Detect which cell encompasses the target text, then output its [X, Y] center coordinate. 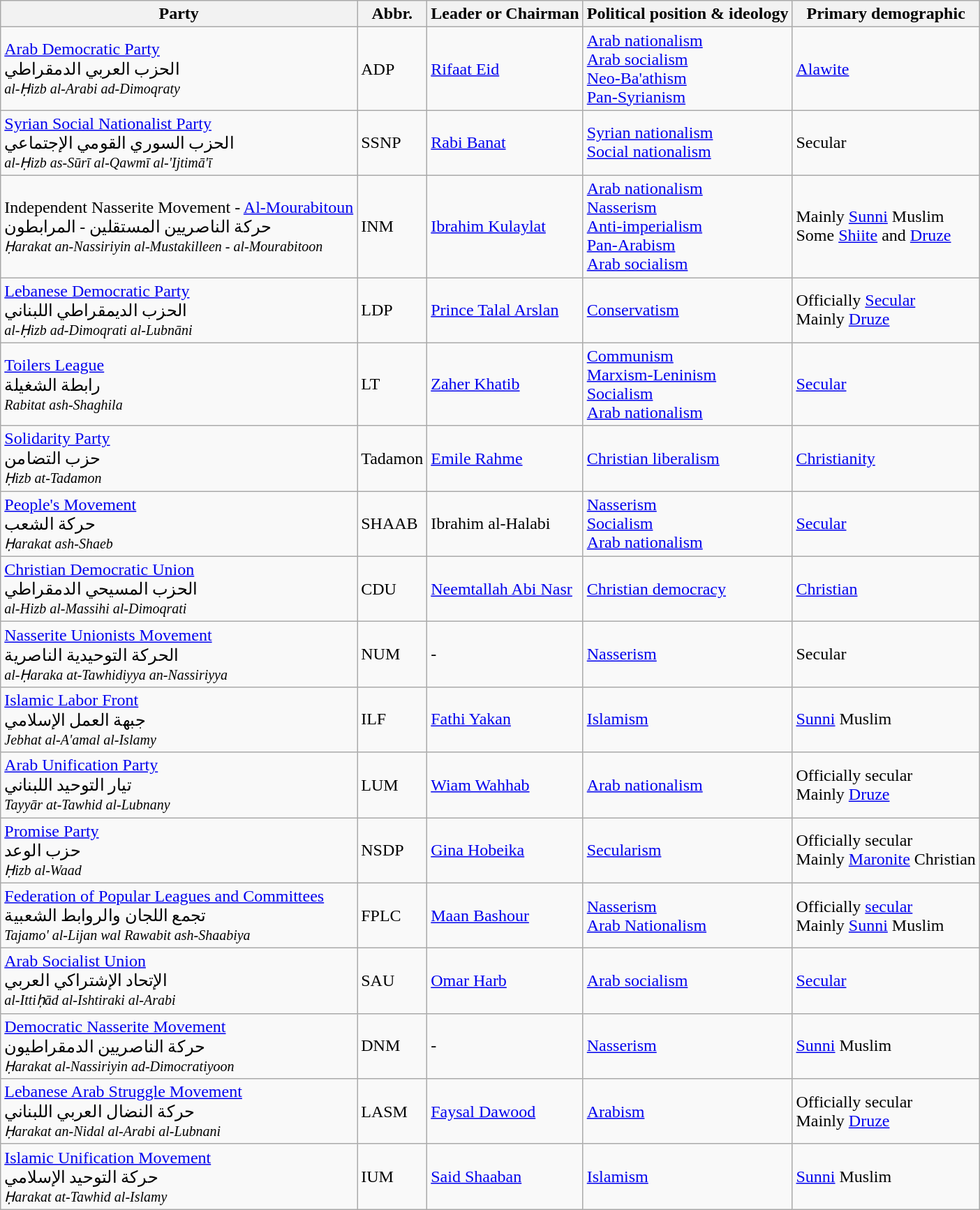
Conservatism [688, 311]
Arab Democratic Party الحزب العربي الدمقراطيal-Ḥizb al-Arabi ad-Dimoqraty [179, 68]
ADP [392, 68]
Prince Talal Arslan [505, 311]
Primary demographic [886, 14]
Islamic Labor Front جبهة العمل الإسلاميJebhat al-A'amal al-Islamy [179, 719]
Arab socialism [688, 981]
Officially secular Mainly Maronite Christian [886, 851]
Arab Socialist Union الإتحاد الإشتراكي العربيal-Ittiḥād al-Ishtiraki al-Arabi [179, 981]
Emile Rahme [505, 458]
Maan Bashour [505, 916]
Islamic Unification Movement حركة التوحيد الإسلاميḤarakat at-Tawhid al-Islamy [179, 1177]
SSNP [392, 143]
Arab nationalismArab socialismNeo-Ba'athismPan-Syrianism [688, 68]
Lebanese Arab Struggle Movement حركة النضال العربي اللبنانيḤarakat an-Nidal al-Arabi al-Lubnani [179, 1112]
Rifaat Eid [505, 68]
Political position & ideology [688, 14]
LT [392, 384]
Arab nationalismNasserismAnti-imperialismPan-ArabismArab socialism [688, 226]
IUM [392, 1177]
LDP [392, 311]
Christian liberalism [688, 458]
Officially secular Mainly Sunni Muslim [886, 916]
Gina Hobeika [505, 851]
CDU [392, 589]
Christian Democratic Union الحزب المسيحي الدمقراطيal-Hizb al-Massihi al-Dimoqrati [179, 589]
Arabism [688, 1112]
Abbr. [392, 14]
Arab Unification Party تيار التوحيد اللبنانيTayyār at-Tawhid al-Lubnany [179, 785]
Independent Nasserite Movement - Al-Mourabitoun حركة الناصريين المستقلين - المرابطونḤarakat an-Nassiriyin al-Mustakilleen - al-Mourabitoon [179, 226]
Christianity [886, 458]
Omar Harb [505, 981]
LUM [392, 785]
Ibrahim al-Halabi [505, 524]
Toilers League رابطة الشغيلةRabitat ash-Shaghila [179, 384]
Ibrahim Kulaylat [505, 226]
Alawite [886, 68]
Syrian Social Nationalist Party الحزب السوري القومي الإجتماعيal-Ḥizb as-Sūrī al-Qawmī al-'Ijtimā'ī [179, 143]
Christian democracy [688, 589]
Promise Party حزب الوعدḤizb al-Waad [179, 851]
Leader or Chairman [505, 14]
SAU [392, 981]
Communism Marxism-Leninism Socialism Arab nationalism [688, 384]
Federation of Popular Leagues and Committees تجمع اللجان والروابط الشعبيةTajamo' al-Lijan wal Rawabit ash-Shaabiya [179, 916]
NSDP [392, 851]
Democratic Nasserite Movement حركة الناصريين الدمقراطيونḤarakat al-Nassiriyin ad-Dimocratiyoon [179, 1046]
People's Movement حركة الشعبḤarakat ash-Shaeb [179, 524]
Lebanese Democratic Party الحزب الديمقراطي اللبنانيal-Ḥizb ad-Dimoqrati al-Lubnāni [179, 311]
Christian [886, 589]
Zaher Khatib [505, 384]
Faysal Dawood [505, 1112]
SHAAB [392, 524]
Nasserism Arab Nationalism [688, 916]
Said Shaaban [505, 1177]
Wiam Wahhab [505, 785]
Mainly Sunni Muslim Some Shiite and Druze [886, 226]
Syrian nationalism Social nationalism [688, 143]
Officially Secular Mainly Druze [886, 311]
NUM [392, 655]
ILF [392, 719]
Neemtallah Abi Nasr [505, 589]
Nasserite Unionists Movement الحركة التوحيدية الناصريةal-Ḥaraka at-Tawhidiyya an-Nassiriyya [179, 655]
FPLC [392, 916]
Solidarity Party حزب التضامنḤizb at-Tadamon [179, 458]
Party [179, 14]
Secularism [688, 851]
Nasserism Socialism Arab nationalism [688, 524]
INM [392, 226]
Tadamon [392, 458]
DNM [392, 1046]
Fathi Yakan [505, 719]
LASM [392, 1112]
Arab nationalism [688, 785]
Rabi Banat [505, 143]
